Search for the cell housing the specified text and yield its (X, Y) center coordinate. 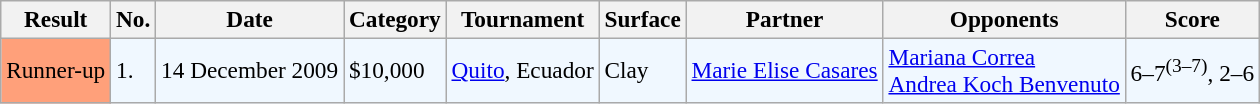
Tournament (522, 19)
Date (250, 19)
Category (396, 19)
Runner-up (56, 70)
Quito, Ecuador (522, 70)
Result (56, 19)
Score (1192, 19)
No. (134, 19)
Surface (642, 19)
1. (134, 70)
$10,000 (396, 70)
14 December 2009 (250, 70)
Clay (642, 70)
Mariana Correa Andrea Koch Benvenuto (1004, 70)
Opponents (1004, 19)
Marie Elise Casares (784, 70)
Partner (784, 19)
6–7(3–7), 2–6 (1192, 70)
